Detect which cell encompasses the target text, then output its (x, y) center coordinate. 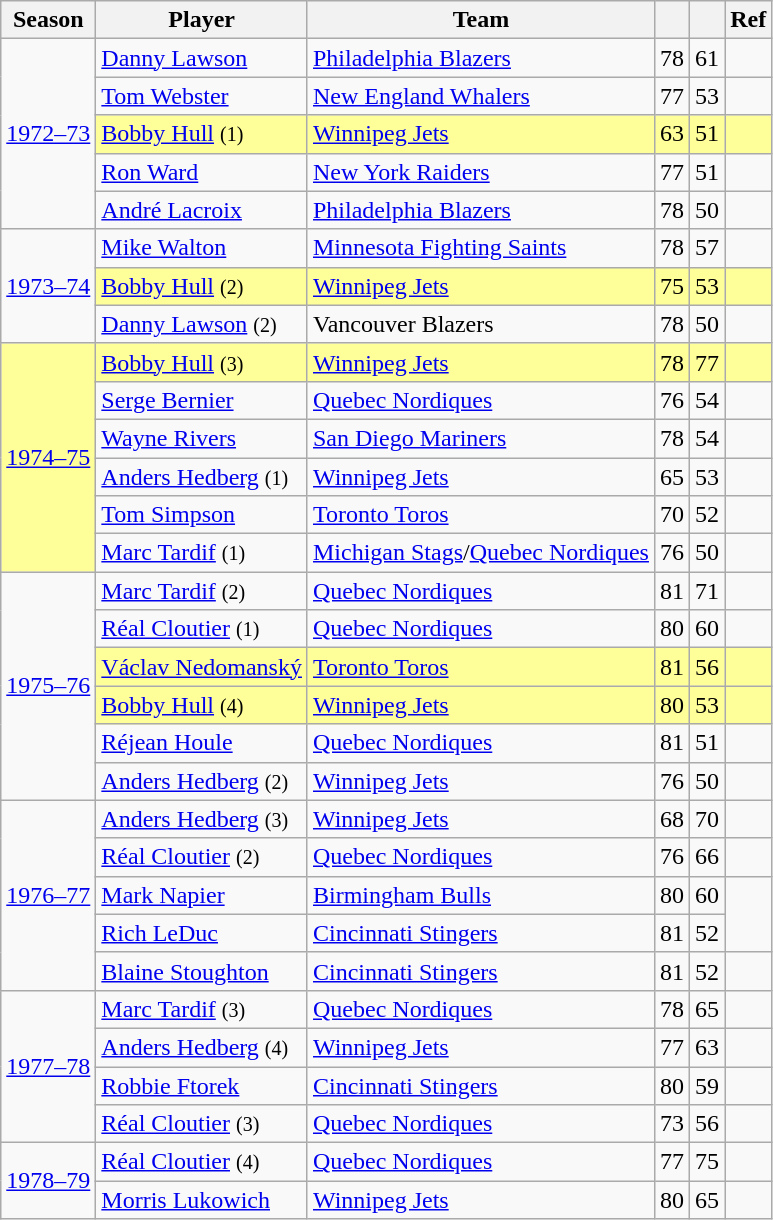
Réal Cloutier (2) (202, 857)
1975–76 (48, 686)
Réal Cloutier (1) (202, 629)
Anders Hedberg (1) (202, 477)
1973–74 (48, 286)
1978–79 (48, 1181)
1974–75 (48, 457)
Anders Hedberg (2) (202, 781)
Réjean Houle (202, 743)
61 (708, 58)
Marc Tardif (3) (202, 1009)
Bobby Hull (3) (202, 362)
Season (48, 20)
59 (708, 1085)
1977–78 (48, 1066)
New England Whalers (480, 96)
Václav Nedomanský (202, 667)
Bobby Hull (2) (202, 286)
71 (708, 591)
Ron Ward (202, 172)
Réal Cloutier (4) (202, 1162)
Anders Hedberg (3) (202, 819)
Vancouver Blazers (480, 324)
Wayne Rivers (202, 438)
Mike Walton (202, 248)
Marc Tardif (1) (202, 553)
Minnesota Fighting Saints (480, 248)
André Lacroix (202, 210)
Player (202, 20)
New York Raiders (480, 172)
73 (672, 1124)
1972–73 (48, 134)
Tom Webster (202, 96)
Danny Lawson (202, 58)
1976–77 (48, 895)
Robbie Ftorek (202, 1085)
68 (672, 819)
Marc Tardif (2) (202, 591)
66 (708, 857)
Serge Bernier (202, 400)
57 (708, 248)
Mark Napier (202, 895)
Danny Lawson (2) (202, 324)
Birmingham Bulls (480, 895)
Bobby Hull (1) (202, 134)
Tom Simpson (202, 515)
Ref (748, 20)
Réal Cloutier (3) (202, 1124)
Michigan Stags/Quebec Nordiques (480, 553)
Rich LeDuc (202, 933)
Anders Hedberg (4) (202, 1047)
Team (480, 20)
San Diego Mariners (480, 438)
Bobby Hull (4) (202, 705)
Morris Lukowich (202, 1200)
Blaine Stoughton (202, 971)
